For the text-containing cell, return its midpoint in (x, y) coordinate format. 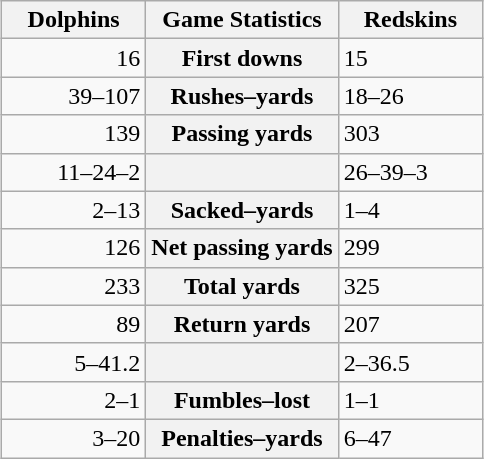
5–41.2 (73, 362)
126 (73, 248)
Game Statistics (242, 20)
Fumbles–lost (242, 400)
Penalties–yards (242, 438)
233 (73, 286)
299 (410, 248)
6–47 (410, 438)
18–26 (410, 96)
26–39–3 (410, 172)
303 (410, 134)
207 (410, 324)
1–4 (410, 210)
16 (73, 58)
89 (73, 324)
Total yards (242, 286)
2–36.5 (410, 362)
2–1 (73, 400)
11–24–2 (73, 172)
Passing yards (242, 134)
Net passing yards (242, 248)
Sacked–yards (242, 210)
325 (410, 286)
Redskins (410, 20)
Return yards (242, 324)
15 (410, 58)
3–20 (73, 438)
2–13 (73, 210)
139 (73, 134)
39–107 (73, 96)
Rushes–yards (242, 96)
First downs (242, 58)
Dolphins (73, 20)
1–1 (410, 400)
